Locate the cell with the specified text and output its (x, y) center coordinate. 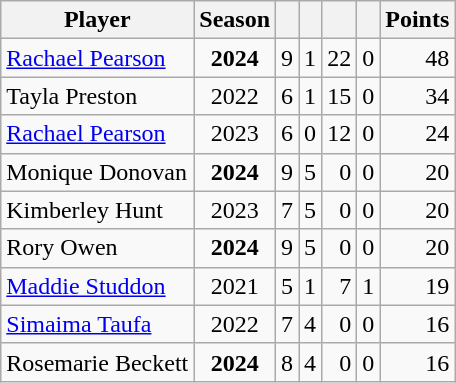
8 (288, 362)
Simaima Taufa (98, 324)
34 (418, 96)
Points (418, 20)
Kimberley Hunt (98, 210)
Player (98, 20)
Rory Owen (98, 248)
Monique Donovan (98, 172)
Season (235, 20)
12 (340, 134)
15 (340, 96)
48 (418, 58)
Rosemarie Beckett (98, 362)
Tayla Preston (98, 96)
2021 (235, 286)
22 (340, 58)
19 (418, 286)
Maddie Studdon (98, 286)
24 (418, 134)
